Detect which cell encompasses the target text, then output its [x, y] center coordinate. 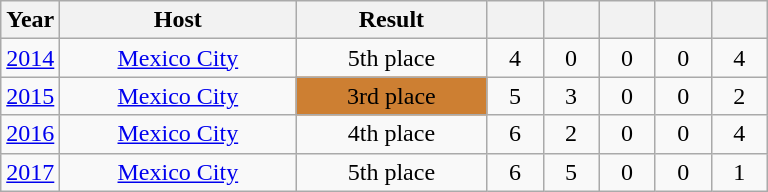
1 [739, 172]
2016 [30, 134]
3 [571, 96]
4th place [392, 134]
2015 [30, 96]
3rd place [392, 96]
2014 [30, 58]
Year [30, 20]
Result [392, 20]
2017 [30, 172]
Host [178, 20]
